Extract the (X, Y) coordinate from the center of the cell holding the provided text.  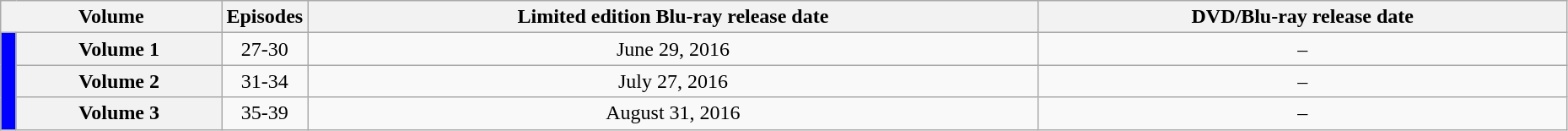
DVD/Blu-ray release date (1302, 17)
Volume (111, 17)
Episodes (265, 17)
August 31, 2016 (673, 113)
35-39 (265, 113)
Volume 1 (119, 49)
Volume 3 (119, 113)
Volume 2 (119, 81)
31-34 (265, 81)
27-30 (265, 49)
July 27, 2016 (673, 81)
June 29, 2016 (673, 49)
Limited edition Blu-ray release date (673, 17)
